Search for the cell housing the specified text and yield its (X, Y) center coordinate. 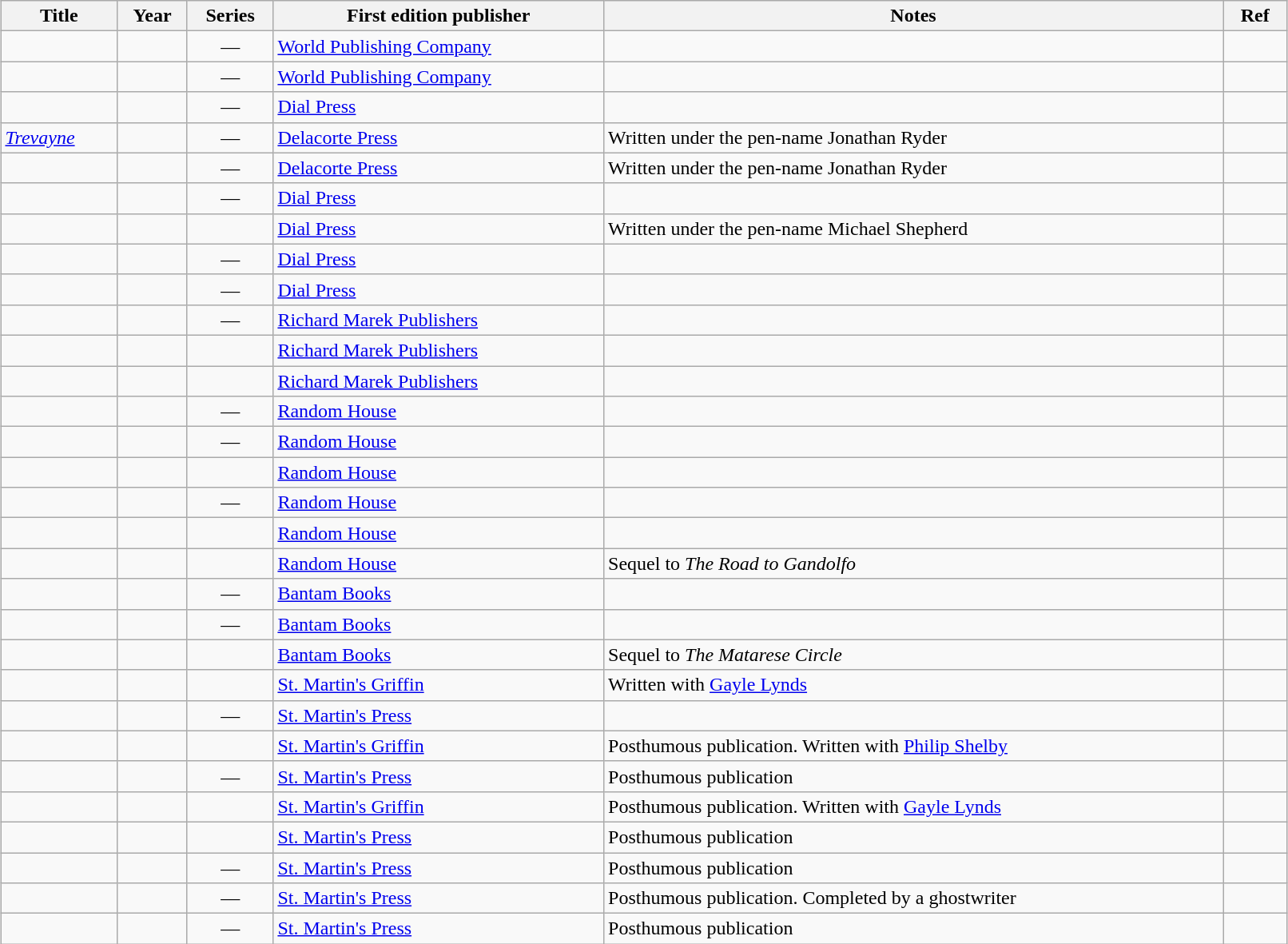
Title (59, 16)
First edition publisher (439, 16)
Notes (914, 16)
Sequel to The Road to Gandolfo (914, 564)
Ref (1255, 16)
Posthumous publication. Completed by a ghostwriter (914, 898)
Year (153, 16)
Written with Gayle Lynds (914, 685)
Written under the pen-name Michael Shepherd (914, 229)
Posthumous publication. Written with Philip Shelby (914, 746)
Trevayne (59, 137)
Series (230, 16)
Sequel to The Matarese Circle (914, 655)
Posthumous publication. Written with Gayle Lynds (914, 807)
